Find where the given text appears and provide that cell's center as [X, Y] coordinate. 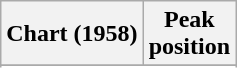
Chart (1958) [72, 34]
Peakposition [189, 34]
